Locate the cell with the specified text and output its (x, y) center coordinate. 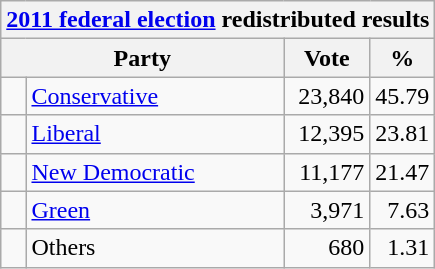
% (402, 58)
11,177 (327, 172)
2011 federal election redistributed results (218, 20)
Party (142, 58)
Conservative (155, 96)
23,840 (327, 96)
12,395 (327, 134)
23.81 (402, 134)
7.63 (402, 210)
New Democratic (155, 172)
Vote (327, 58)
45.79 (402, 96)
Others (155, 248)
21.47 (402, 172)
Liberal (155, 134)
680 (327, 248)
1.31 (402, 248)
Green (155, 210)
3,971 (327, 210)
